For the text-containing cell, return its midpoint in (X, Y) coordinate format. 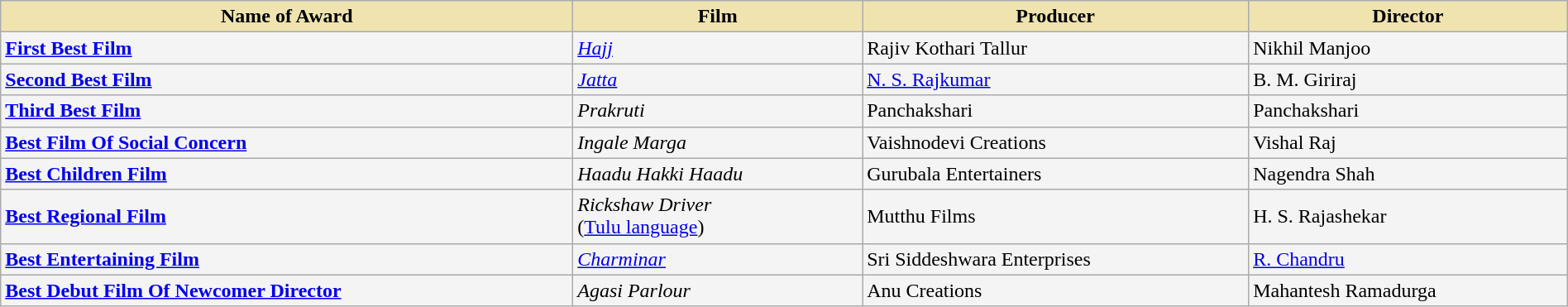
Best Debut Film Of Newcomer Director (287, 290)
Second Best Film (287, 79)
H. S. Rajashekar (1408, 217)
Gurubala Entertainers (1055, 174)
Best Film Of Social Concern (287, 142)
Agasi Parlour (718, 290)
Anu Creations (1055, 290)
Rickshaw Driver(Tulu language) (718, 217)
Jatta (718, 79)
Prakruti (718, 111)
Sri Siddeshwara Enterprises (1055, 259)
Nagendra Shah (1408, 174)
Hajj (718, 48)
Director (1408, 17)
N. S. Rajkumar (1055, 79)
Third Best Film (287, 111)
Vishal Raj (1408, 142)
First Best Film (287, 48)
Best Entertaining Film (287, 259)
Charminar (718, 259)
R. Chandru (1408, 259)
Mutthu Films (1055, 217)
Name of Award (287, 17)
Best Children Film (287, 174)
Haadu Hakki Haadu (718, 174)
Nikhil Manjoo (1408, 48)
Mahantesh Ramadurga (1408, 290)
B. M. Giriraj (1408, 79)
Best Regional Film (287, 217)
Vaishnodevi Creations (1055, 142)
Film (718, 17)
Rajiv Kothari Tallur (1055, 48)
Ingale Marga (718, 142)
Producer (1055, 17)
